Pinpoint the cell where the given text exists, returning its [X, Y] midpoint coordinate. 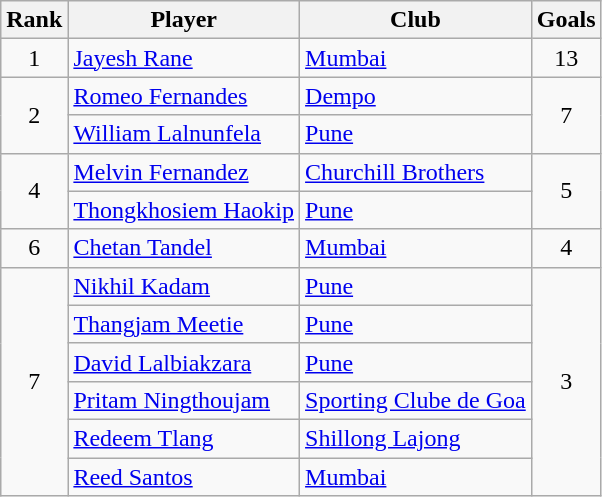
Reed Santos [184, 477]
Rank [34, 20]
Player [184, 20]
Jayesh Rane [184, 58]
6 [34, 248]
Shillong Lajong [416, 438]
Dempo [416, 96]
13 [566, 58]
Pritam Ningthoujam [184, 400]
William Lalnunfela [184, 134]
Thangjam Meetie [184, 324]
Sporting Clube de Goa [416, 400]
Melvin Fernandez [184, 172]
5 [566, 191]
Romeo Fernandes [184, 96]
Nikhil Kadam [184, 286]
1 [34, 58]
Churchill Brothers [416, 172]
Goals [566, 20]
David Lalbiakzara [184, 362]
Redeem Tlang [184, 438]
Chetan Tandel [184, 248]
Thongkhosiem Haokip [184, 210]
Club [416, 20]
3 [566, 381]
2 [34, 115]
